Locate the cell with the specified text and output its (X, Y) center coordinate. 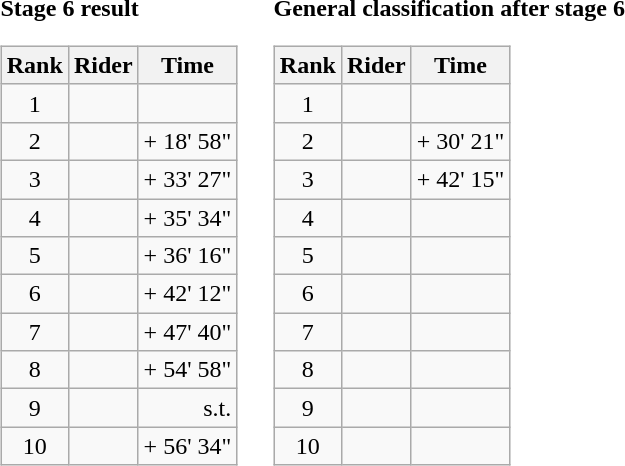
+ 54' 58" (188, 370)
+ 33' 27" (188, 179)
+ 18' 58" (188, 141)
s.t. (188, 408)
+ 56' 34" (188, 446)
+ 36' 16" (188, 256)
+ 42' 15" (460, 179)
+ 42' 12" (188, 294)
+ 47' 40" (188, 332)
+ 35' 34" (188, 217)
+ 30' 21" (460, 141)
